Find where the given text appears and provide that cell's center as [x, y] coordinate. 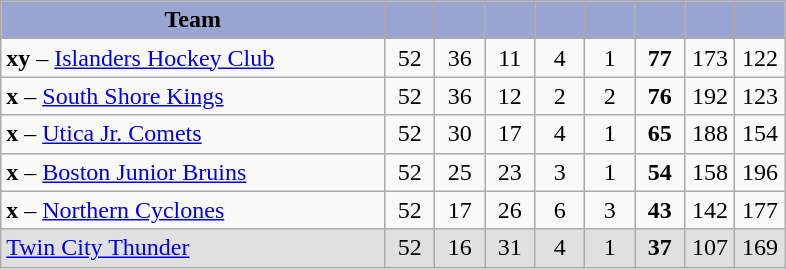
158 [710, 172]
30 [460, 134]
177 [760, 210]
188 [710, 134]
76 [660, 96]
26 [510, 210]
192 [710, 96]
x – Boston Junior Bruins [193, 172]
65 [660, 134]
43 [660, 210]
x – Northern Cyclones [193, 210]
x – South Shore Kings [193, 96]
Twin City Thunder [193, 248]
37 [660, 248]
11 [510, 58]
25 [460, 172]
Team [193, 20]
154 [760, 134]
122 [760, 58]
x – Utica Jr. Comets [193, 134]
31 [510, 248]
123 [760, 96]
16 [460, 248]
12 [510, 96]
23 [510, 172]
xy – Islanders Hockey Club [193, 58]
173 [710, 58]
169 [760, 248]
196 [760, 172]
54 [660, 172]
6 [560, 210]
77 [660, 58]
107 [710, 248]
142 [710, 210]
